Identify which cell holds the provided text, then report its [x, y] central coordinate. 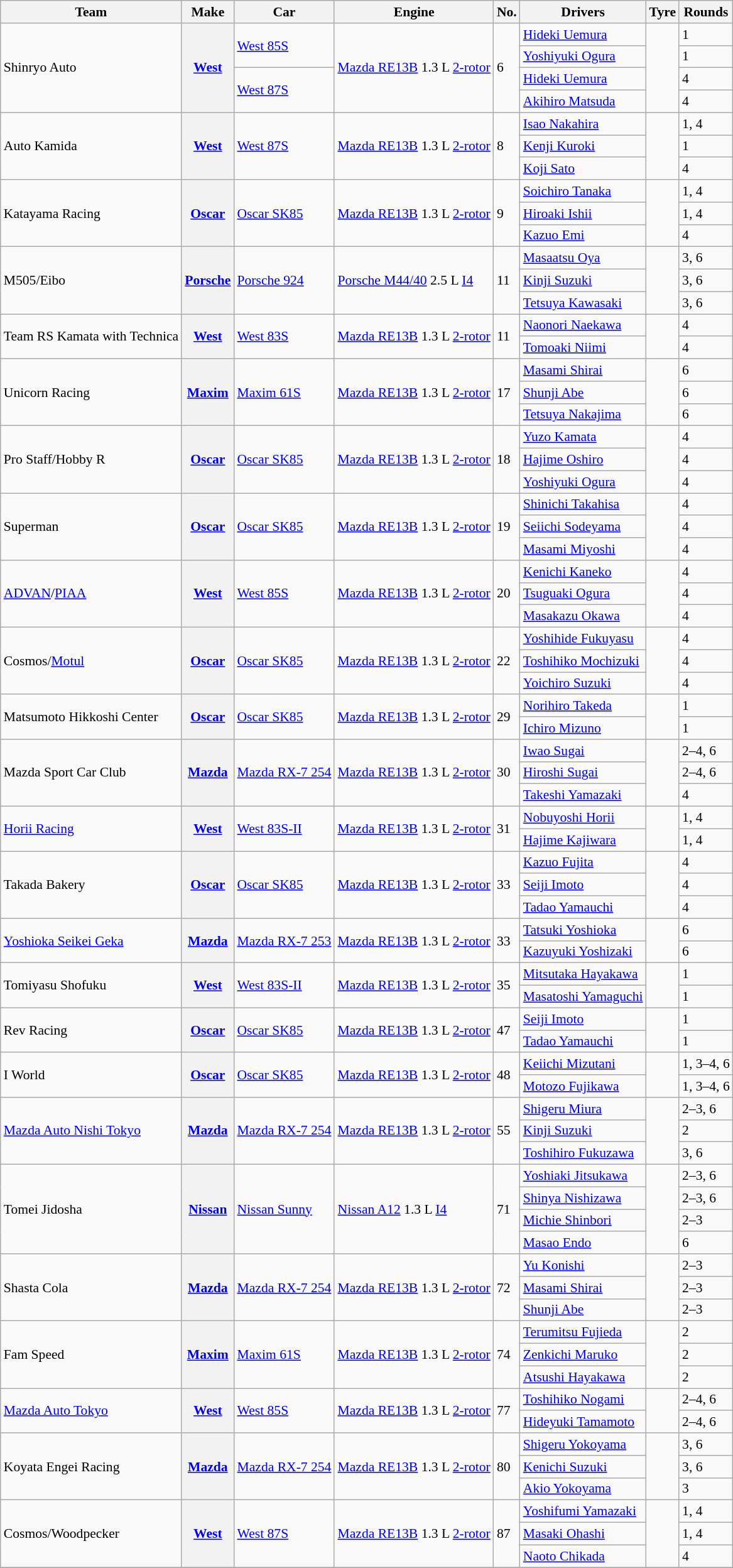
Tsuguaki Ogura [583, 594]
3 [706, 1489]
Mazda Auto Nishi Tokyo [91, 1131]
Shinichi Takahisa [583, 504]
West 83S [284, 337]
Kazuyuki Yoshizaki [583, 952]
Kenichi Kaneko [583, 572]
Ichiro Mizuno [583, 728]
Car [284, 12]
Matsumoto Hikkoshi Center [91, 717]
Engine [413, 12]
Yoshioka Seikei Geka [91, 941]
Iwao Sugai [583, 751]
Shigeru Miura [583, 1109]
Shinryo Auto [91, 68]
31 [507, 829]
Shasta Cola [91, 1288]
35 [507, 985]
Akihiro Matsuda [583, 102]
Soichiro Tanaka [583, 191]
M505/Eibo [91, 280]
Hajime Oshiro [583, 460]
Porsche 924 [284, 280]
Tetsuya Nakajima [583, 415]
Mazda RX-7 253 [284, 941]
8 [507, 146]
ADVAN/PIAA [91, 594]
Koyata Engei Racing [91, 1466]
Make [207, 12]
Hajime Kajiwara [583, 840]
Yoshifumi Yamazaki [583, 1511]
Zenkichi Maruko [583, 1355]
Koji Sato [583, 169]
Atsushi Hayakawa [583, 1377]
Norihiro Takeda [583, 706]
Yoshihide Fukuyasu [583, 639]
Team RS Kamata with Technica [91, 337]
Nissan Sunny [284, 1209]
Auto Kamida [91, 146]
Takada Bakery [91, 885]
Masakazu Okawa [583, 616]
Hideyuki Tamamoto [583, 1422]
Masao Endo [583, 1243]
Masaatsu Oya [583, 258]
Motozo Fujikawa [583, 1086]
Rev Racing [91, 1030]
Naonori Naekawa [583, 325]
Unicorn Racing [91, 392]
Rounds [706, 12]
71 [507, 1209]
I World [91, 1075]
Cosmos/Woodpecker [91, 1534]
Mazda Sport Car Club [91, 773]
Tomoaki Niimi [583, 348]
Tomiyasu Shofuku [91, 985]
20 [507, 594]
19 [507, 526]
Mitsutaka Hayakawa [583, 974]
Pro Staff/Hobby R [91, 460]
48 [507, 1075]
47 [507, 1030]
Porsche [207, 280]
Hiroshi Sugai [583, 773]
Kazuo Emi [583, 236]
Akio Yokoyama [583, 1489]
Cosmos/Motul [91, 661]
Horii Racing [91, 829]
Mazda Auto Tokyo [91, 1411]
Nissan A12 1.3 L I4 [413, 1209]
Takeshi Yamazaki [583, 795]
80 [507, 1466]
30 [507, 773]
Michie Shinbori [583, 1221]
Yoshiaki Jitsukawa [583, 1176]
Tomei Jidosha [91, 1209]
18 [507, 460]
29 [507, 717]
Shinya Nishizawa [583, 1198]
55 [507, 1131]
Toshihiro Fukuzawa [583, 1153]
17 [507, 392]
72 [507, 1288]
Masatoshi Yamaguchi [583, 997]
Toshihiko Mochizuki [583, 661]
Kazuo Fujita [583, 863]
No. [507, 12]
Fam Speed [91, 1354]
Nissan [207, 1209]
Isao Nakahira [583, 124]
87 [507, 1534]
Seiichi Sodeyama [583, 527]
74 [507, 1354]
Shigeru Yokoyama [583, 1444]
Terumitsu Fujieda [583, 1332]
Naoto Chikada [583, 1556]
Yoichiro Suzuki [583, 683]
Nobuyoshi Horii [583, 818]
22 [507, 661]
Kenichi Suzuki [583, 1467]
Superman [91, 526]
Kenji Kuroki [583, 146]
9 [507, 214]
Masami Miyoshi [583, 549]
Tyre [663, 12]
Tatsuki Yoshioka [583, 930]
Keiichi Mizutani [583, 1064]
Katayama Racing [91, 214]
Toshihiko Nogami [583, 1400]
Team [91, 12]
Masaki Ohashi [583, 1534]
Porsche M44/40 2.5 L I4 [413, 280]
Yuzo Kamata [583, 437]
Hiroaki Ishii [583, 214]
77 [507, 1411]
Tetsuya Kawasaki [583, 303]
Drivers [583, 12]
Yu Konishi [583, 1265]
